Output the (X, Y) coordinate of the center of the cell containing the given text.  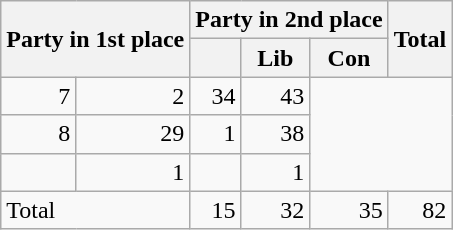
15 (216, 210)
Party in 1st place (96, 39)
32 (276, 210)
2 (133, 96)
7 (38, 96)
Con (349, 58)
38 (276, 134)
82 (420, 210)
Lib (276, 58)
35 (349, 210)
29 (133, 134)
43 (276, 96)
34 (216, 96)
Party in 2nd place (289, 20)
8 (38, 134)
